Extract the (x, y) coordinate from the center of the cell holding the provided text.  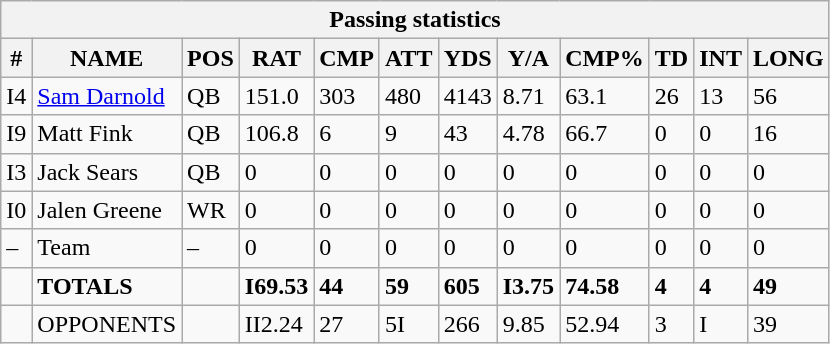
CMP% (605, 58)
13 (721, 96)
106.8 (276, 134)
YDS (468, 58)
POS (211, 58)
OPPONENTS (107, 324)
WR (211, 210)
16 (788, 134)
I0 (16, 210)
151.0 (276, 96)
I69.53 (276, 286)
RAT (276, 58)
Y/A (528, 58)
6 (347, 134)
CMP (347, 58)
I4 (16, 96)
39 (788, 324)
9.85 (528, 324)
TOTALS (107, 286)
NAME (107, 58)
43 (468, 134)
52.94 (605, 324)
I9 (16, 134)
# (16, 58)
Matt Fink (107, 134)
266 (468, 324)
Team (107, 248)
II2.24 (276, 324)
27 (347, 324)
26 (671, 96)
66.7 (605, 134)
Jalen Greene (107, 210)
5I (408, 324)
44 (347, 286)
8.71 (528, 96)
I (721, 324)
56 (788, 96)
74.58 (605, 286)
Jack Sears (107, 172)
59 (408, 286)
ATT (408, 58)
I3.75 (528, 286)
605 (468, 286)
3 (671, 324)
Passing statistics (415, 20)
LONG (788, 58)
INT (721, 58)
4143 (468, 96)
I3 (16, 172)
4.78 (528, 134)
303 (347, 96)
480 (408, 96)
Sam Darnold (107, 96)
49 (788, 286)
TD (671, 58)
63.1 (605, 96)
9 (408, 134)
